Capture the cell that displays the provided text and extract its (X, Y) central coordinate. 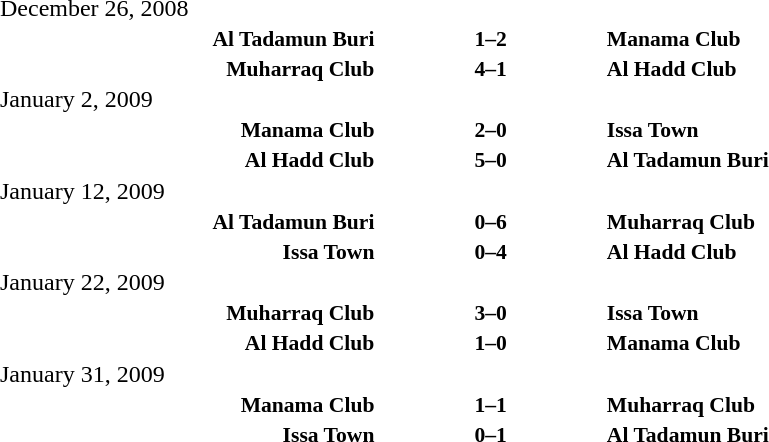
5–0 (490, 160)
1–1 (490, 404)
3–0 (490, 313)
0–6 (490, 222)
2–0 (490, 130)
1–0 (490, 343)
4–1 (490, 68)
1–2 (490, 38)
0–4 (490, 252)
